Find where the given text appears and provide that cell's center as (x, y) coordinate. 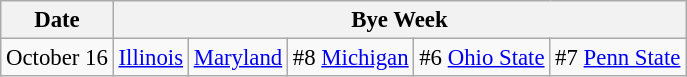
#7 Penn State (618, 58)
Date (57, 20)
Bye Week (400, 20)
Illinois (150, 58)
#8 Michigan (351, 58)
#6 Ohio State (482, 58)
October 16 (57, 58)
Maryland (238, 58)
